Locate the cell with the specified text and output its (X, Y) center coordinate. 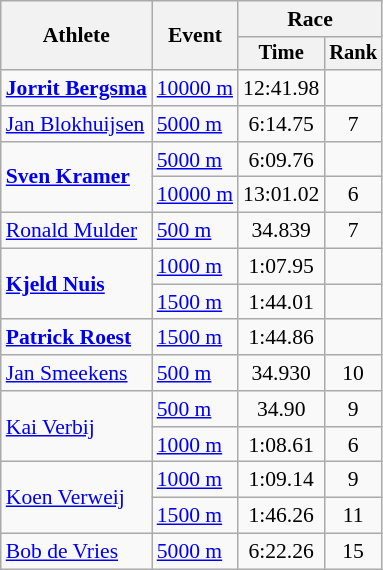
Race (310, 19)
Event (195, 36)
1:46.26 (281, 516)
Jorrit Bergsma (76, 88)
1:07.95 (281, 267)
1:44.01 (281, 302)
34.90 (281, 409)
Ronald Mulder (76, 231)
34.839 (281, 231)
Jan Smeekens (76, 373)
Patrick Roest (76, 338)
Koen Verweij (76, 498)
Bob de Vries (76, 552)
10 (353, 373)
1:08.61 (281, 445)
1:09.14 (281, 480)
1:44.86 (281, 338)
Jan Blokhuijsen (76, 124)
Athlete (76, 36)
Kai Verbij (76, 426)
6:22.26 (281, 552)
Sven Kramer (76, 178)
12:41.98 (281, 88)
11 (353, 516)
6:09.76 (281, 160)
6:14.75 (281, 124)
Kjeld Nuis (76, 284)
15 (353, 552)
Time (281, 54)
Rank (353, 54)
34.930 (281, 373)
13:01.02 (281, 195)
